Pinpoint the cell where the given text exists, returning its (X, Y) midpoint coordinate. 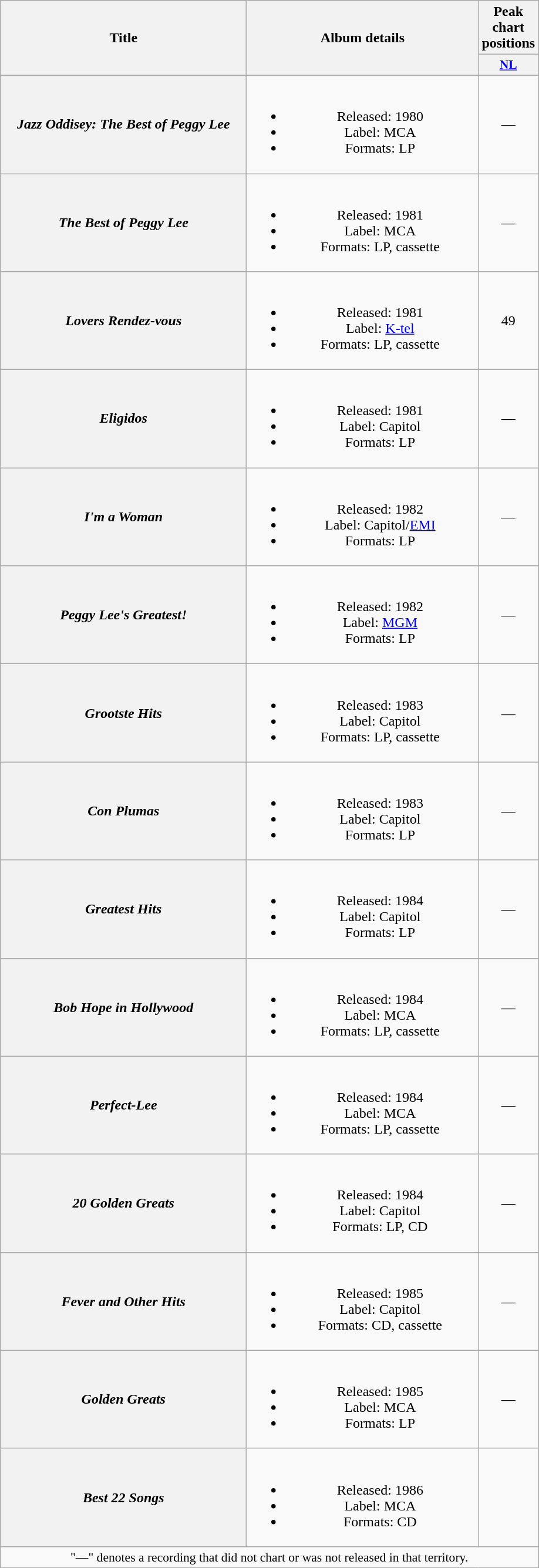
Album details (363, 38)
Released: 1982Label: MGMFormats: LP (363, 615)
Bob Hope in Hollywood (123, 1007)
Peak chart positions (508, 28)
Released: 1984Label: CapitolFormats: LP, CD (363, 1203)
Eligidos (123, 419)
Jazz Oddisey: The Best of Peggy Lee (123, 124)
Title (123, 38)
Fever and Other Hits (123, 1301)
Peggy Lee's Greatest! (123, 615)
Released: 1985Label: MCAFormats: LP (363, 1400)
Released: 1985Label: CapitolFormats: CD, cassette (363, 1301)
Released: 1983Label: CapitolFormats: LP (363, 811)
Con Plumas (123, 811)
Greatest Hits (123, 909)
20 Golden Greats (123, 1203)
Released: 1981Label: MCAFormats: LP, cassette (363, 223)
Best 22 Songs (123, 1497)
Released: 1984Label: CapitolFormats: LP (363, 909)
Released: 1980Label: MCAFormats: LP (363, 124)
Released: 1981Label: CapitolFormats: LP (363, 419)
The Best of Peggy Lee (123, 223)
Released: 1983Label: CapitolFormats: LP, cassette (363, 713)
Perfect-Lee (123, 1105)
Released: 1982Label: Capitol/EMIFormats: LP (363, 517)
49 (508, 321)
Released: 1986Label: MCAFormats: CD (363, 1497)
NL (508, 65)
Released: 1981Label: K-telFormats: LP, cassette (363, 321)
"—" denotes a recording that did not chart or was not released in that territory. (269, 1557)
Lovers Rendez-vous (123, 321)
Grootste Hits (123, 713)
Golden Greats (123, 1400)
I'm a Woman (123, 517)
